Search for the cell housing the specified text and yield its [x, y] center coordinate. 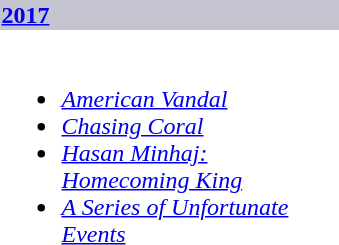
2017 [170, 15]
